Pinpoint the cell where the given text exists, returning its (X, Y) midpoint coordinate. 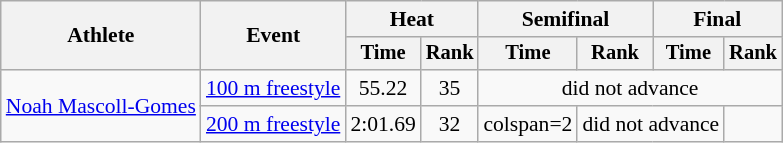
Noah Mascoll-Gomes (101, 106)
100 m freestyle (273, 88)
Heat (412, 19)
35 (450, 88)
Semifinal (565, 19)
Athlete (101, 36)
Event (273, 36)
colspan=2 (528, 124)
32 (450, 124)
200 m freestyle (273, 124)
Final (718, 19)
2:01.69 (382, 124)
55.22 (382, 88)
